Locate the cell with the specified text and output its [X, Y] center coordinate. 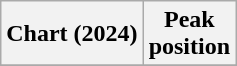
Chart (2024) [72, 34]
Peakposition [189, 34]
